Scan for the cell matching the given text and deliver its (x, y) coordinate at center. 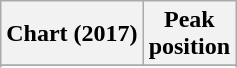
Peak position (189, 34)
Chart (2017) (72, 34)
